Identify which cell holds the provided text, then report its [X, Y] central coordinate. 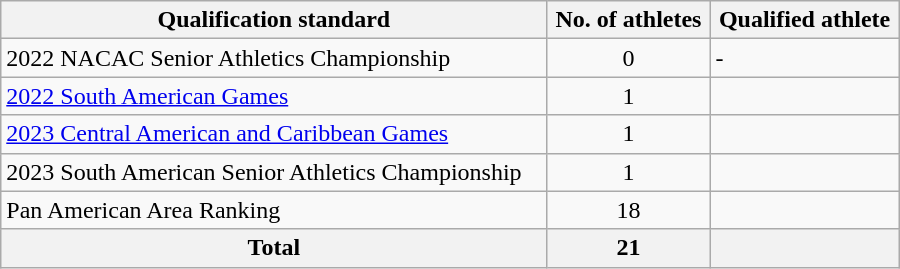
Qualified athlete [804, 20]
2023 Central American and Caribbean Games [274, 134]
No. of athletes [628, 20]
0 [628, 58]
Qualification standard [274, 20]
2023 South American Senior Athletics Championship [274, 172]
Pan American Area Ranking [274, 210]
- [804, 58]
21 [628, 248]
18 [628, 210]
2022 NACAC Senior Athletics Championship [274, 58]
2022 South American Games [274, 96]
Total [274, 248]
